Locate the cell with the specified text and output its [x, y] center coordinate. 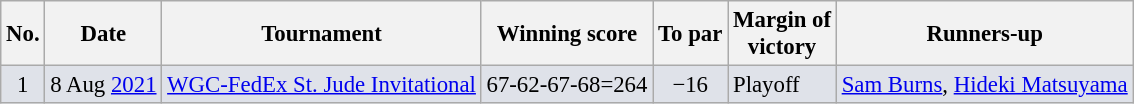
8 Aug 2021 [104, 85]
−16 [690, 85]
Sam Burns, Hideki Matsuyama [984, 85]
Margin ofvictory [782, 34]
WGC-FedEx St. Jude Invitational [322, 85]
No. [23, 34]
Runners-up [984, 34]
Tournament [322, 34]
1 [23, 85]
Playoff [782, 85]
67-62-67-68=264 [567, 85]
To par [690, 34]
Date [104, 34]
Winning score [567, 34]
